Identify which cell holds the provided text, then report its (x, y) central coordinate. 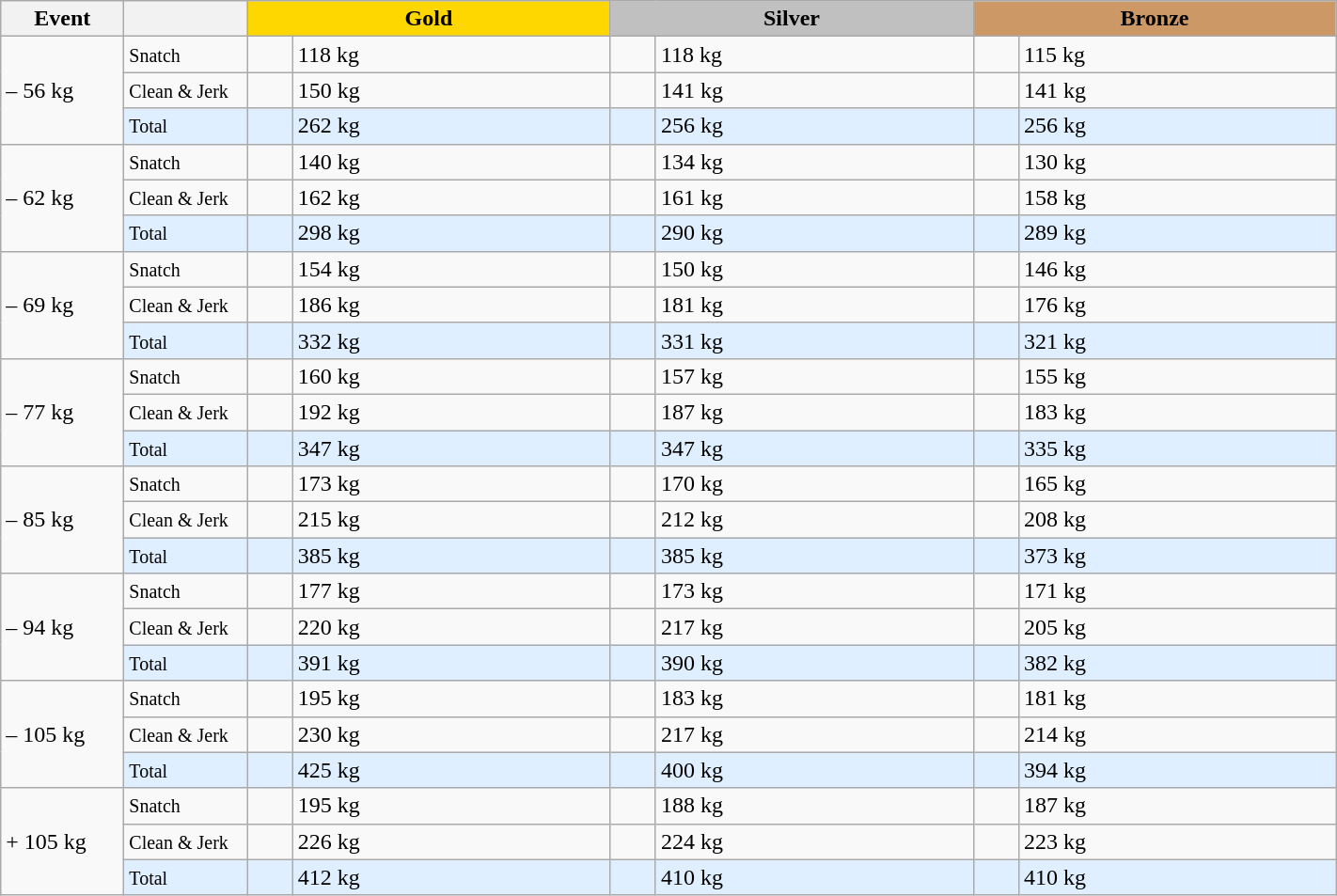
321 kg (1177, 340)
212 kg (814, 520)
+ 105 kg (62, 841)
188 kg (814, 806)
262 kg (451, 126)
157 kg (814, 376)
170 kg (814, 484)
331 kg (814, 340)
154 kg (451, 269)
226 kg (451, 841)
214 kg (1177, 734)
160 kg (451, 376)
– 105 kg (62, 734)
382 kg (1177, 663)
Bronze (1155, 19)
391 kg (451, 663)
290 kg (814, 233)
223 kg (1177, 841)
134 kg (814, 162)
Gold (429, 19)
186 kg (451, 305)
215 kg (451, 520)
208 kg (1177, 520)
390 kg (814, 663)
220 kg (451, 627)
– 56 kg (62, 90)
412 kg (451, 877)
171 kg (1177, 591)
176 kg (1177, 305)
155 kg (1177, 376)
158 kg (1177, 197)
Event (62, 19)
394 kg (1177, 770)
130 kg (1177, 162)
Silver (792, 19)
– 69 kg (62, 305)
298 kg (451, 233)
400 kg (814, 770)
177 kg (451, 591)
115 kg (1177, 55)
162 kg (451, 197)
230 kg (451, 734)
140 kg (451, 162)
289 kg (1177, 233)
192 kg (451, 412)
205 kg (1177, 627)
425 kg (451, 770)
– 62 kg (62, 197)
373 kg (1177, 556)
161 kg (814, 197)
– 85 kg (62, 520)
– 94 kg (62, 627)
335 kg (1177, 448)
224 kg (814, 841)
146 kg (1177, 269)
332 kg (451, 340)
– 77 kg (62, 412)
165 kg (1177, 484)
